For the text-containing cell, return its midpoint in (x, y) coordinate format. 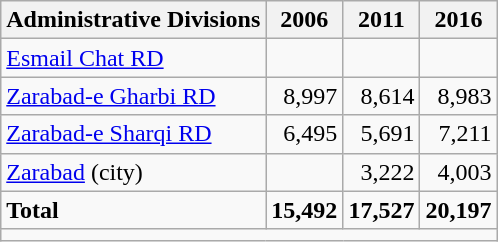
Administrative Divisions (134, 20)
20,197 (458, 210)
6,495 (304, 134)
8,983 (458, 96)
Total (134, 210)
15,492 (304, 210)
7,211 (458, 134)
4,003 (458, 172)
Zarabad-e Gharbi RD (134, 96)
8,997 (304, 96)
Esmail Chat RD (134, 58)
8,614 (382, 96)
2006 (304, 20)
Zarabad-e Sharqi RD (134, 134)
5,691 (382, 134)
2016 (458, 20)
17,527 (382, 210)
2011 (382, 20)
Zarabad (city) (134, 172)
3,222 (382, 172)
